Locate the cell with the specified text and output its (X, Y) center coordinate. 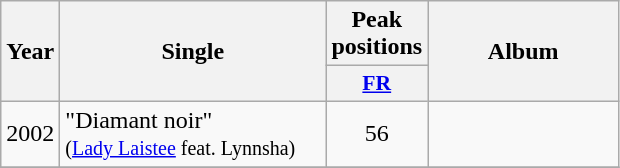
56 (377, 134)
Album (524, 52)
"Diamant noir"(Lady Laistee feat. Lynnsha) (193, 134)
Peak positions (377, 34)
Single (193, 52)
2002 (30, 134)
Year (30, 52)
FR (377, 84)
